Identify which cell holds the provided text, then report its (X, Y) central coordinate. 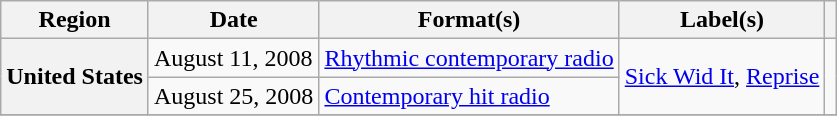
Date (233, 20)
Contemporary hit radio (469, 96)
Format(s) (469, 20)
Sick Wid It, Reprise (722, 77)
Label(s) (722, 20)
August 11, 2008 (233, 58)
Region (75, 20)
United States (75, 77)
August 25, 2008 (233, 96)
Rhythmic contemporary radio (469, 58)
